Detect which cell encompasses the target text, then output its (X, Y) center coordinate. 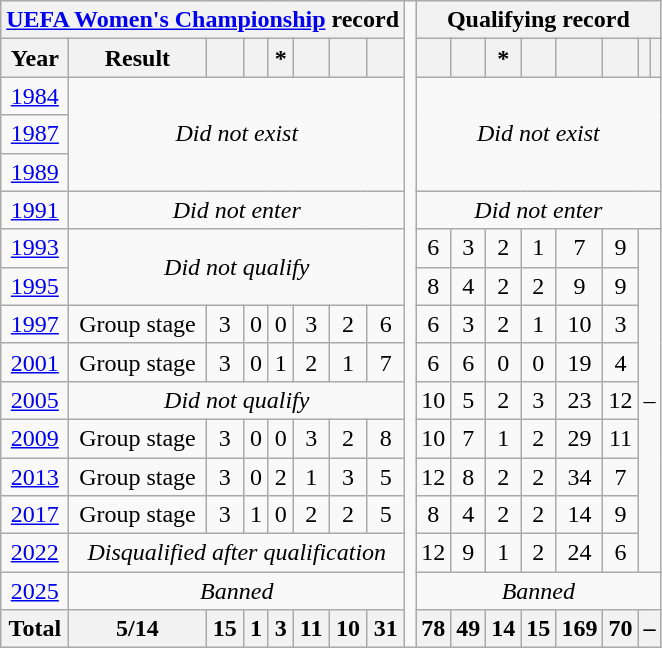
23 (580, 400)
2001 (35, 362)
Disqualified after qualification (237, 553)
2009 (35, 438)
78 (434, 629)
Year (35, 58)
Result (138, 58)
2005 (35, 400)
1987 (35, 134)
49 (468, 629)
2013 (35, 477)
1997 (35, 324)
2017 (35, 515)
1991 (35, 210)
1984 (35, 96)
70 (620, 629)
169 (580, 629)
31 (386, 629)
19 (580, 362)
2025 (35, 591)
Total (35, 629)
1993 (35, 248)
UEFA Women's Championship record (203, 20)
Qualifying record (538, 20)
1989 (35, 172)
1995 (35, 286)
29 (580, 438)
24 (580, 553)
34 (580, 477)
5/14 (138, 629)
2022 (35, 553)
